Pinpoint the cell where the given text exists, returning its (x, y) midpoint coordinate. 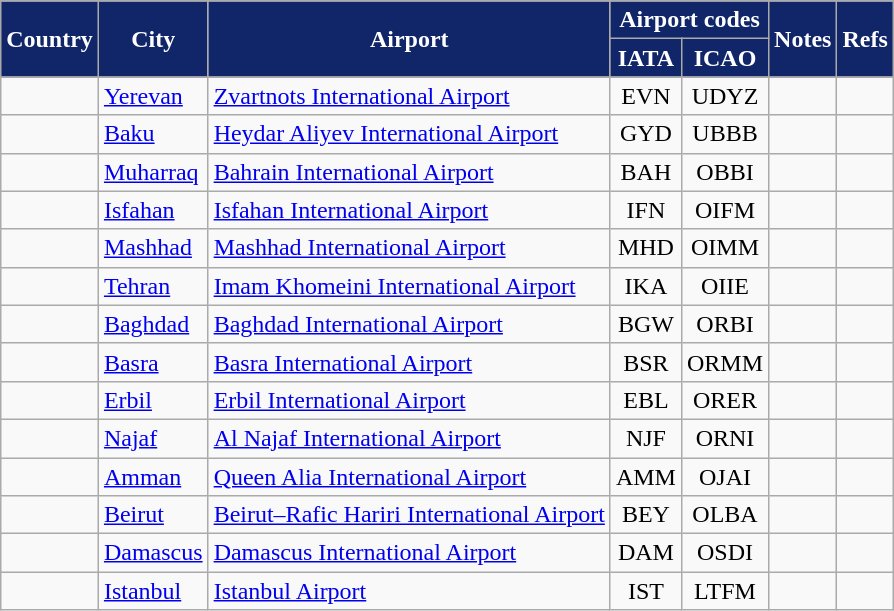
NJF (646, 438)
ORER (724, 400)
OIMM (724, 248)
MHD (646, 248)
Baghdad (153, 324)
Airport codes (689, 20)
IKA (646, 286)
Istanbul (153, 591)
OIIE (724, 286)
ORBI (724, 324)
OLBA (724, 515)
Najaf (153, 438)
Zvartnots International Airport (409, 96)
DAM (646, 553)
IATA (646, 58)
BEY (646, 515)
Mashhad International Airport (409, 248)
Baku (153, 134)
Muharraq (153, 172)
City (153, 39)
LTFM (724, 591)
Imam Khomeini International Airport (409, 286)
BAH (646, 172)
Damascus International Airport (409, 553)
Baghdad International Airport (409, 324)
ORNI (724, 438)
OIFM (724, 210)
GYD (646, 134)
UDYZ (724, 96)
Tehran (153, 286)
Isfahan (153, 210)
ICAO (724, 58)
Amman (153, 477)
Yerevan (153, 96)
Country (50, 39)
Mashhad (153, 248)
OJAI (724, 477)
EVN (646, 96)
Bahrain International Airport (409, 172)
Beirut (153, 515)
Isfahan International Airport (409, 210)
Airport (409, 39)
Queen Alia International Airport (409, 477)
Erbil International Airport (409, 400)
UBBB (724, 134)
Beirut–Rafic Hariri International Airport (409, 515)
BGW (646, 324)
IST (646, 591)
Basra (153, 362)
Notes (803, 39)
Basra International Airport (409, 362)
EBL (646, 400)
Al Najaf International Airport (409, 438)
IFN (646, 210)
Heydar Aliyev International Airport (409, 134)
BSR (646, 362)
Istanbul Airport (409, 591)
Refs (865, 39)
AMM (646, 477)
OBBI (724, 172)
OSDI (724, 553)
Erbil (153, 400)
Damascus (153, 553)
ORMM (724, 362)
